From the cell containing the given text, extract its center point as (x, y) coordinate. 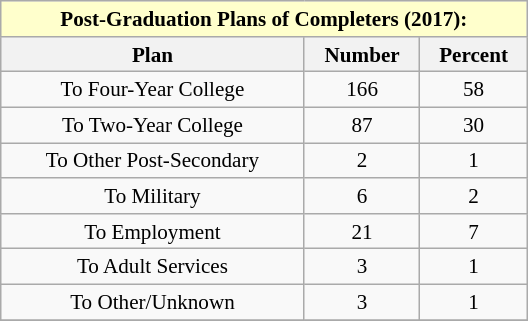
To Military (153, 196)
Post-Graduation Plans of Completers (2017): (264, 18)
30 (474, 124)
166 (362, 90)
21 (362, 230)
87 (362, 124)
To Other Post-Secondary (153, 160)
To Adult Services (153, 266)
To Two-Year College (153, 124)
58 (474, 90)
To Four-Year College (153, 90)
To Employment (153, 230)
7 (474, 230)
Number (362, 54)
6 (362, 196)
Plan (153, 54)
To Other/Unknown (153, 302)
Percent (474, 54)
